Capture the cell that displays the provided text and extract its [x, y] central coordinate. 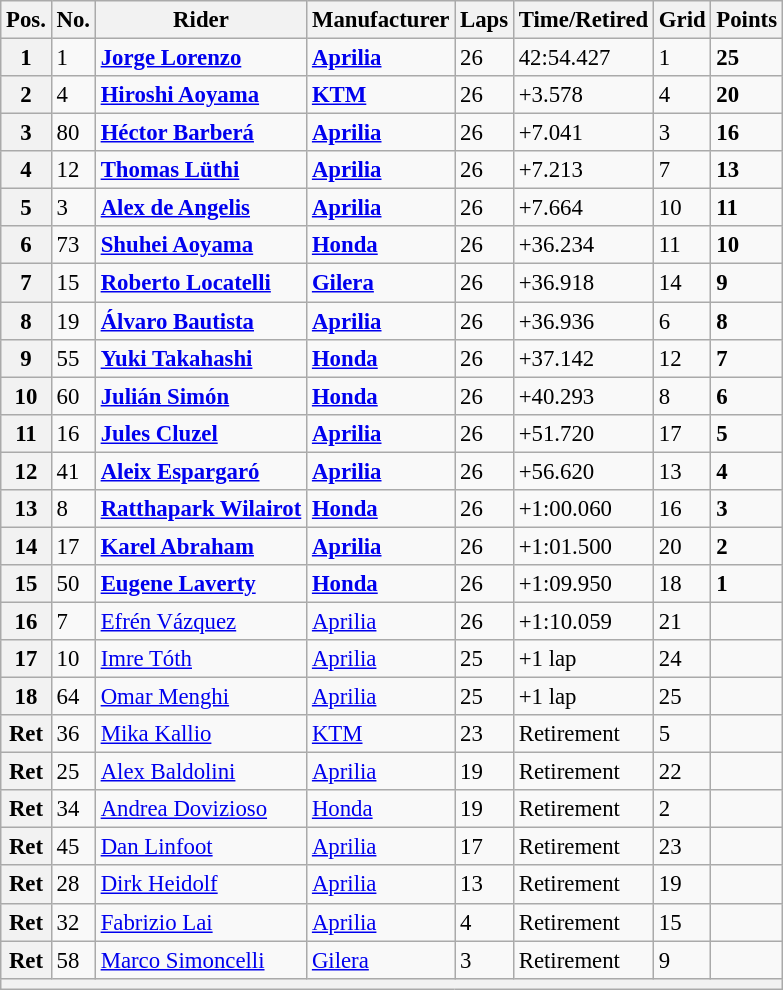
Rider [200, 20]
Roberto Locatelli [200, 283]
Efrén Vázquez [200, 621]
73 [73, 245]
Alex de Angelis [200, 208]
Points [746, 20]
28 [73, 885]
+37.142 [583, 358]
55 [73, 358]
+3.578 [583, 95]
+1:09.950 [583, 584]
Omar Menghi [200, 697]
24 [682, 659]
Alex Baldolini [200, 772]
No. [73, 20]
Dan Linfoot [200, 847]
34 [73, 809]
+1:10.059 [583, 621]
+51.720 [583, 433]
Álvaro Bautista [200, 321]
Grid [682, 20]
Pos. [26, 20]
Héctor Barberá [200, 133]
80 [73, 133]
Julián Simón [200, 396]
45 [73, 847]
21 [682, 621]
+1:00.060 [583, 509]
22 [682, 772]
Marco Simoncelli [200, 960]
Fabrizio Lai [200, 922]
+40.293 [583, 396]
41 [73, 471]
Andrea Dovizioso [200, 809]
Jorge Lorenzo [200, 58]
36 [73, 734]
Eugene Laverty [200, 584]
58 [73, 960]
Yuki Takahashi [200, 358]
60 [73, 396]
Mika Kallio [200, 734]
Laps [484, 20]
Time/Retired [583, 20]
32 [73, 922]
+1:01.500 [583, 546]
Dirk Heidolf [200, 885]
Karel Abraham [200, 546]
Manufacturer [381, 20]
Jules Cluzel [200, 433]
Ratthapark Wilairot [200, 509]
Imre Tóth [200, 659]
+7.213 [583, 170]
Shuhei Aoyama [200, 245]
64 [73, 697]
42:54.427 [583, 58]
+56.620 [583, 471]
Hiroshi Aoyama [200, 95]
Thomas Lüthi [200, 170]
+7.664 [583, 208]
+36.936 [583, 321]
50 [73, 584]
Aleix Espargaró [200, 471]
+7.041 [583, 133]
+36.234 [583, 245]
+36.918 [583, 283]
